Return [X, Y] of the center of cell containing provided text 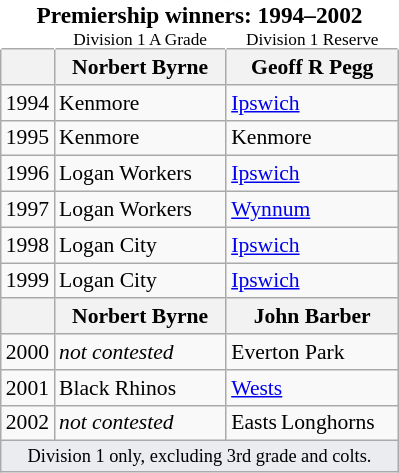
Division 1 only, excluding 3rd grade and colts. [200, 456]
2001 [28, 388]
1995 [28, 138]
1998 [28, 245]
Geoff R Pegg [312, 67]
2002 [28, 423]
Division 1 Reserve [312, 40]
Wynnum [312, 210]
Division 1 A Grade [140, 40]
1997 [28, 210]
Black Rhinos [140, 388]
Premiership winners: 1994–2002 [200, 15]
Everton Park [312, 352]
1994 [28, 103]
John Barber [312, 317]
2000 [28, 352]
1999 [28, 281]
Wests [312, 388]
Easts Longhorns [312, 423]
1996 [28, 174]
